Provide the (X, Y) coordinate of the cell's center where the given text is located.  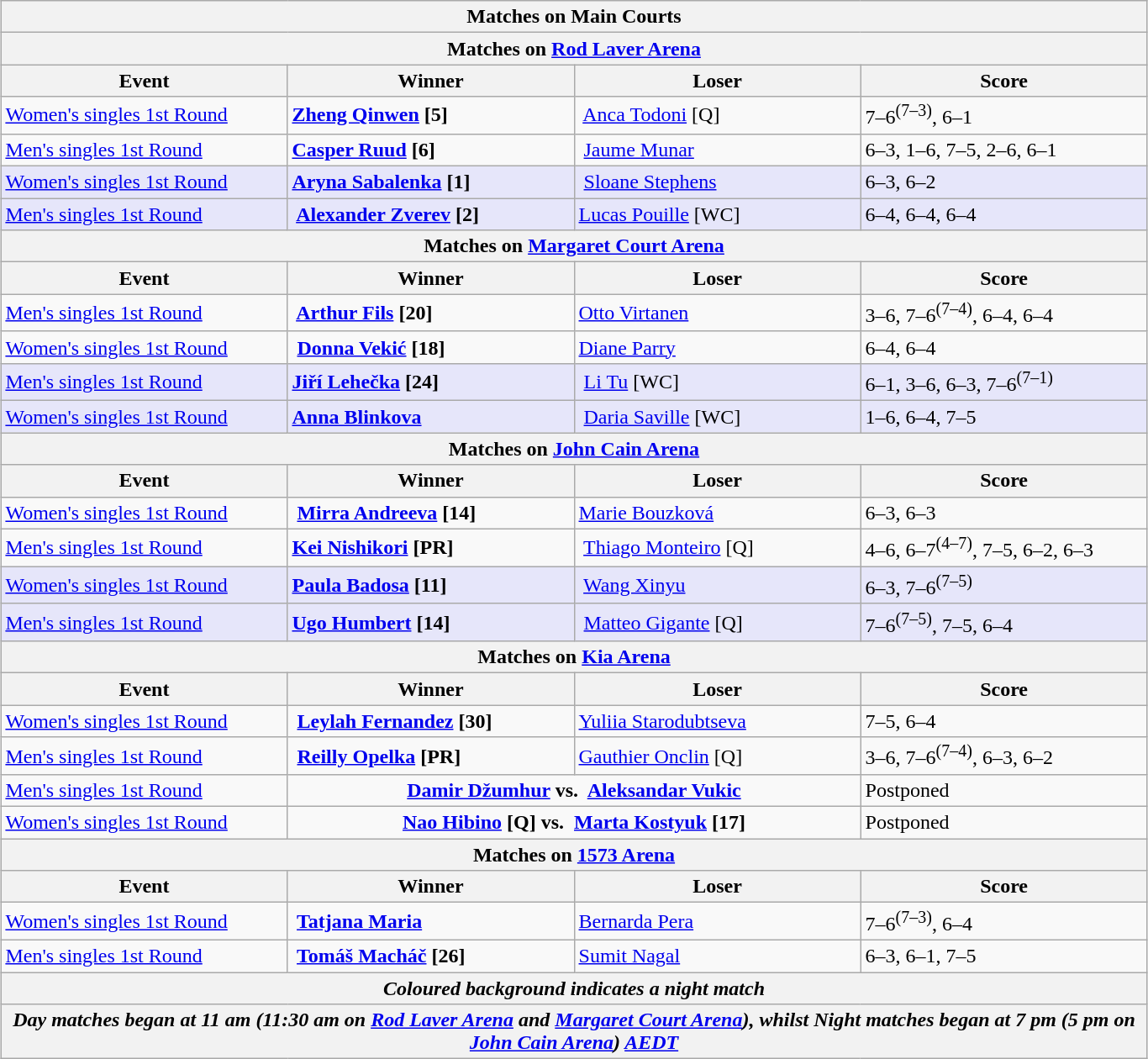
Daria Saville [WC] (718, 417)
Thiago Monteiro [Q] (718, 548)
Arthur Fils [20] (430, 313)
Marie Bouzková (718, 513)
Leylah Fernandez [30] (430, 721)
1–6, 6–4, 7–5 (1003, 417)
Gauthier Onclin [Q] (718, 756)
Yuliia Starodubtseva (718, 721)
Matches on Kia Arena (574, 657)
Wang Xinyu (718, 585)
6–3, 6–3 (1003, 513)
Zheng Qinwen [5] (430, 116)
Jiří Lehečka [24] (430, 382)
6–1, 3–6, 6–3, 7–6(7–1) (1003, 382)
6–4, 6–4 (1003, 347)
Matches on Main Courts (574, 17)
Kei Nishikori [PR] (430, 548)
6–3, 6–1, 7–5 (1003, 956)
6–3, 7–6(7–5) (1003, 585)
Nao Hibino [Q] vs. Marta Kostyuk [17] (574, 823)
7–6(7–3), 6–1 (1003, 116)
Matches on Margaret Court Arena (574, 246)
Ugo Humbert [14] (430, 622)
Sumit Nagal (718, 956)
Mirra Andreeva [14] (430, 513)
3–6, 7–6(7–4), 6–3, 6–2 (1003, 756)
Matches on John Cain Arena (574, 449)
Coloured background indicates a night match (574, 988)
Damir Džumhur vs. Aleksandar Vukic (574, 791)
Otto Virtanen (718, 313)
Alexander Zverev [2] (430, 214)
Tatjana Maria (430, 921)
Anca Todoni [Q] (718, 116)
3–6, 7–6(7–4), 6–4, 6–4 (1003, 313)
7–6(7–3), 6–4 (1003, 921)
Lucas Pouille [WC] (718, 214)
6–4, 6–4, 6–4 (1003, 214)
Jaume Munar (718, 150)
Tomáš Macháč [26] (430, 956)
4–6, 6–7(4–7), 7–5, 6–2, 6–3 (1003, 548)
Paula Badosa [11] (430, 585)
7–6(7–5), 7–5, 6–4 (1003, 622)
Casper Ruud [6] (430, 150)
Sloane Stephens (718, 182)
7–5, 6–4 (1003, 721)
6–3, 1–6, 7–5, 2–6, 6–1 (1003, 150)
Reilly Opelka [PR] (430, 756)
Matches on Rod Laver Arena (574, 49)
6–3, 6–2 (1003, 182)
Donna Vekić [18] (430, 347)
Aryna Sabalenka [1] (430, 182)
Matches on 1573 Arena (574, 855)
Day matches began at 11 am (11:30 am on Rod Laver Arena and Margaret Court Arena), whilst Night matches began at 7 pm (5 pm on John Cain Arena) AEDT (574, 1032)
Bernarda Pera (718, 921)
Anna Blinkova (430, 417)
Diane Parry (718, 347)
Li Tu [WC] (718, 382)
Matteo Gigante [Q] (718, 622)
